Locate the cell with the specified text and output its [X, Y] center coordinate. 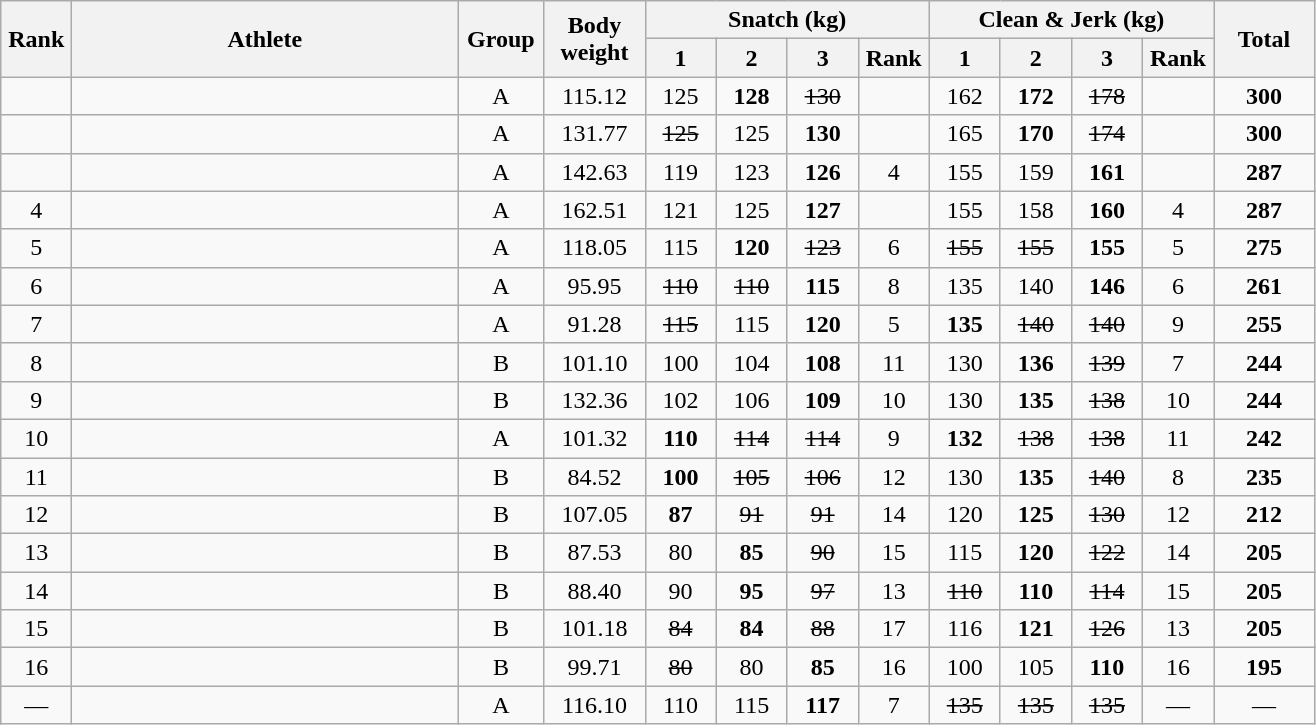
235 [1264, 477]
178 [1106, 96]
109 [822, 400]
87.53 [594, 553]
Total [1264, 39]
95 [752, 591]
101.18 [594, 629]
117 [822, 705]
160 [1106, 210]
88 [822, 629]
108 [822, 362]
162 [964, 96]
115.12 [594, 96]
99.71 [594, 667]
122 [1106, 553]
242 [1264, 438]
116.10 [594, 705]
255 [1264, 324]
142.63 [594, 172]
132 [964, 438]
212 [1264, 515]
118.05 [594, 248]
97 [822, 591]
102 [680, 400]
Snatch (kg) [787, 20]
Clean & Jerk (kg) [1071, 20]
95.95 [594, 286]
170 [1036, 134]
174 [1106, 134]
84.52 [594, 477]
128 [752, 96]
139 [1106, 362]
159 [1036, 172]
261 [1264, 286]
Body weight [594, 39]
88.40 [594, 591]
17 [894, 629]
104 [752, 362]
132.36 [594, 400]
119 [680, 172]
195 [1264, 667]
87 [680, 515]
131.77 [594, 134]
101.10 [594, 362]
127 [822, 210]
116 [964, 629]
162.51 [594, 210]
Group [501, 39]
161 [1106, 172]
165 [964, 134]
136 [1036, 362]
275 [1264, 248]
101.32 [594, 438]
91.28 [594, 324]
146 [1106, 286]
Athlete [265, 39]
158 [1036, 210]
172 [1036, 96]
107.05 [594, 515]
